Detect which cell encompasses the target text, then output its [X, Y] center coordinate. 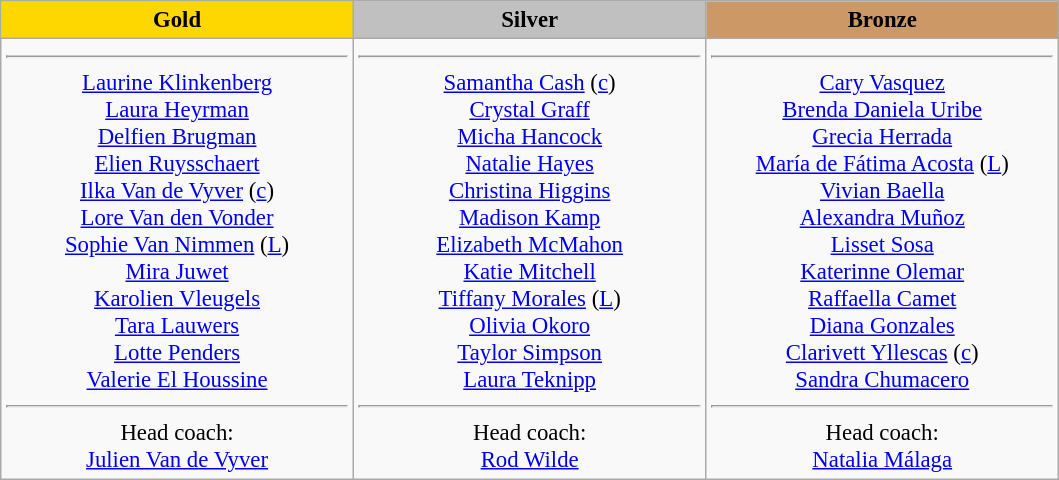
Bronze [882, 20]
Gold [178, 20]
Silver [530, 20]
